Determine the (x, y) coordinate at the center of the cell enclosing the given text.  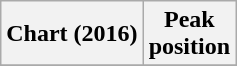
Chart (2016) (72, 34)
Peakposition (189, 34)
